For the text-containing cell, return its midpoint in [X, Y] coordinate format. 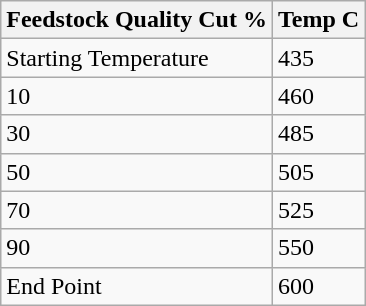
550 [318, 248]
Feedstock Quality Cut % [137, 20]
435 [318, 58]
485 [318, 134]
End Point [137, 286]
70 [137, 210]
Starting Temperature [137, 58]
Temp C [318, 20]
600 [318, 286]
50 [137, 172]
10 [137, 96]
30 [137, 134]
525 [318, 210]
460 [318, 96]
505 [318, 172]
90 [137, 248]
